From the cell containing the given text, extract its center point as (X, Y) coordinate. 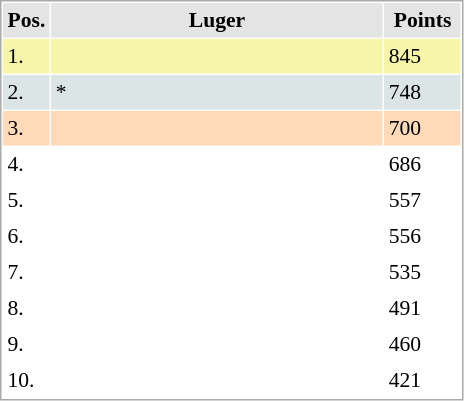
557 (422, 200)
6. (26, 236)
748 (422, 92)
5. (26, 200)
Points (422, 20)
2. (26, 92)
4. (26, 164)
* (217, 92)
Luger (217, 20)
686 (422, 164)
556 (422, 236)
491 (422, 308)
700 (422, 128)
10. (26, 380)
535 (422, 272)
421 (422, 380)
7. (26, 272)
460 (422, 344)
Pos. (26, 20)
1. (26, 56)
3. (26, 128)
845 (422, 56)
9. (26, 344)
8. (26, 308)
